Pinpoint the cell where the given text exists, returning its [x, y] midpoint coordinate. 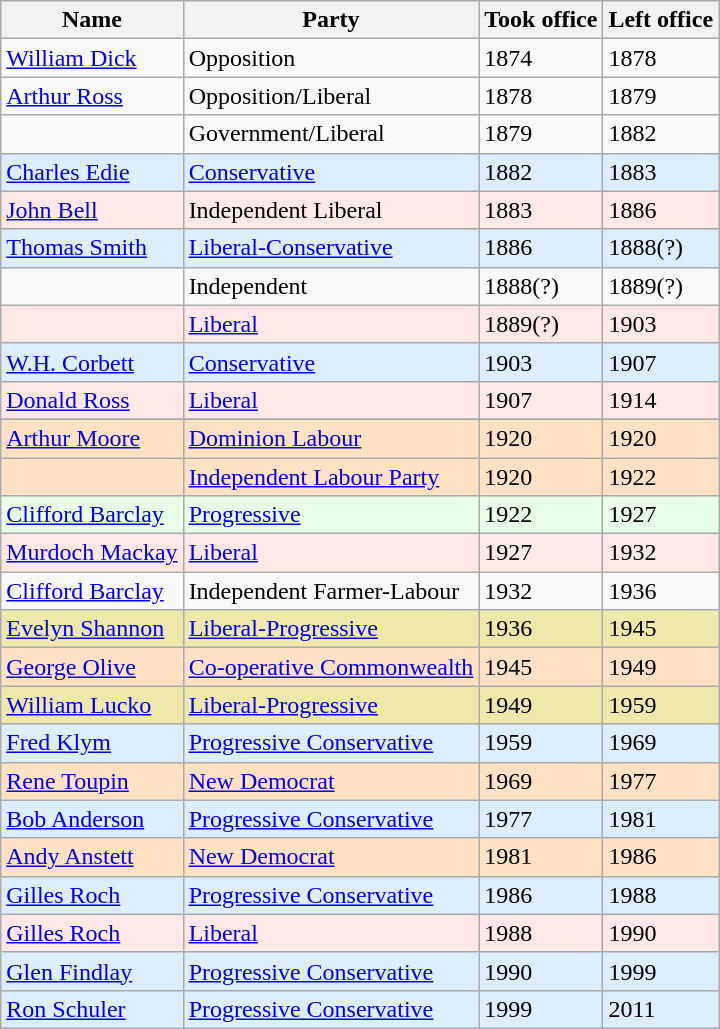
Independent Labour Party [331, 477]
Progressive [331, 515]
Independent Farmer-Labour [331, 591]
Charles Edie [92, 172]
W.H. Corbett [92, 362]
2011 [661, 1009]
Rene Toupin [92, 781]
Evelyn Shannon [92, 629]
William Lucko [92, 705]
Party [331, 20]
Ron Schuler [92, 1009]
Dominion Labour [331, 438]
Arthur Ross [92, 96]
Liberal-Conservative [331, 248]
Name [92, 20]
Independent Liberal [331, 210]
George Olive [92, 667]
Government/Liberal [331, 134]
Donald Ross [92, 400]
Co-operative Commonwealth [331, 667]
Left office [661, 20]
Bob Anderson [92, 819]
William Dick [92, 58]
Murdoch Mackay [92, 553]
Thomas Smith [92, 248]
Fred Klym [92, 743]
Took office [541, 20]
Glen Findlay [92, 971]
Andy Anstett [92, 857]
Independent [331, 286]
John Bell [92, 210]
1874 [541, 58]
Opposition/Liberal [331, 96]
1914 [661, 400]
Opposition [331, 58]
Arthur Moore [92, 438]
